Extract the [x, y] coordinate from the center of the cell holding the provided text.  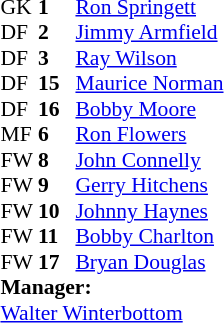
John Connelly [149, 160]
Jimmy Armfield [149, 33]
11 [57, 237]
Ray Wilson [149, 58]
3 [57, 58]
Bobby Moore [149, 109]
MF [19, 135]
17 [57, 262]
Maurice Norman [149, 83]
Bryan Douglas [149, 262]
9 [57, 185]
10 [57, 211]
Bobby Charlton [149, 237]
8 [57, 160]
Ron Flowers [149, 135]
15 [57, 83]
Manager: [112, 287]
2 [57, 33]
Gerry Hitchens [149, 185]
16 [57, 109]
Johnny Haynes [149, 211]
6 [57, 135]
